Pinpoint the cell where the given text exists, returning its [x, y] midpoint coordinate. 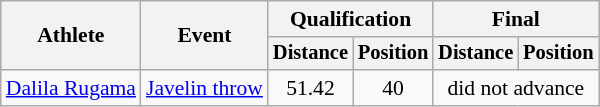
Dalila Rugama [71, 88]
did not advance [516, 88]
Final [516, 19]
Qualification [350, 19]
Javelin throw [204, 88]
40 [393, 88]
Athlete [71, 36]
Event [204, 36]
51.42 [310, 88]
